Determine the [x, y] coordinate at the center of the cell enclosing the given text.  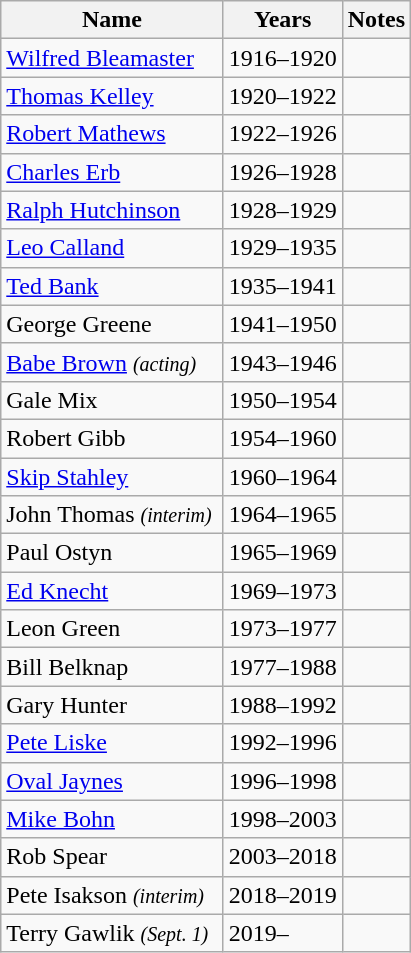
1922–1926 [282, 134]
1965–1969 [282, 553]
1943–1946 [282, 362]
1988–1992 [282, 705]
Years [282, 20]
2019– [282, 933]
1960–1964 [282, 477]
1941–1950 [282, 324]
Wilfred Bleamaster [112, 58]
Gary Hunter [112, 705]
1935–1941 [282, 286]
Bill Belknap [112, 667]
1996–1998 [282, 781]
Name [112, 20]
2003–2018 [282, 857]
Oval Jaynes [112, 781]
Robert Mathews [112, 134]
Thomas Kelley [112, 96]
Robert Gibb [112, 438]
1969–1973 [282, 591]
John Thomas (interim) [112, 515]
1928–1929 [282, 210]
Notes [376, 20]
1929–1935 [282, 248]
2018–2019 [282, 895]
Charles Erb [112, 172]
Ted Bank [112, 286]
Paul Ostyn [112, 553]
1977–1988 [282, 667]
1964–1965 [282, 515]
1998–2003 [282, 819]
Rob Spear [112, 857]
Mike Bohn [112, 819]
1926–1928 [282, 172]
Ralph Hutchinson [112, 210]
1992–1996 [282, 743]
1920–1922 [282, 96]
1954–1960 [282, 438]
Skip Stahley [112, 477]
Pete Liske [112, 743]
Leo Calland [112, 248]
Terry Gawlik (Sept. 1) [112, 933]
Gale Mix [112, 400]
Leon Green [112, 629]
1950–1954 [282, 400]
1916–1920 [282, 58]
Babe Brown (acting) [112, 362]
Ed Knecht [112, 591]
George Greene [112, 324]
1973–1977 [282, 629]
Pete Isakson (interim) [112, 895]
